Detect which cell encompasses the target text, then output its [X, Y] center coordinate. 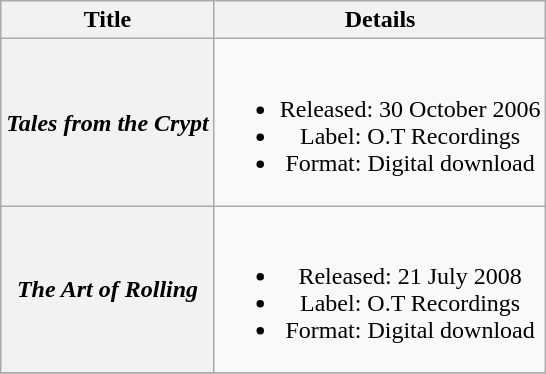
Released: 30 October 2006Label: O.T RecordingsFormat: Digital download [380, 122]
Released: 21 July 2008Label: O.T RecordingsFormat: Digital download [380, 290]
The Art of Rolling [108, 290]
Tales from the Crypt [108, 122]
Details [380, 20]
Title [108, 20]
